Determine the (X, Y) coordinate at the center of the cell enclosing the given text.  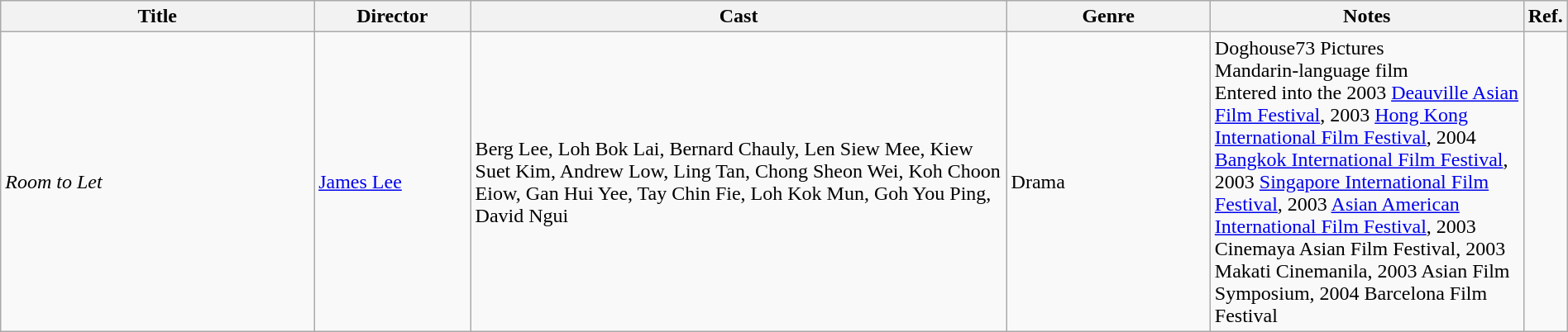
Title (157, 17)
Drama (1108, 182)
Ref. (1545, 17)
Director (392, 17)
Genre (1108, 17)
James Lee (392, 182)
Notes (1366, 17)
Cast (739, 17)
Room to Let (157, 182)
